Pinpoint the cell where the given text exists, returning its [X, Y] midpoint coordinate. 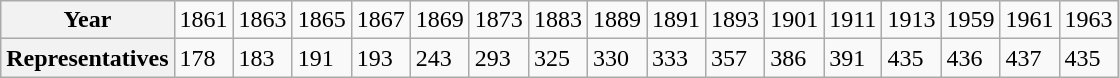
1869 [440, 20]
386 [794, 58]
Representatives [88, 58]
436 [970, 58]
1913 [912, 20]
1863 [262, 20]
357 [736, 58]
1961 [1030, 20]
191 [322, 58]
1963 [1088, 20]
437 [1030, 58]
1861 [204, 20]
1901 [794, 20]
1911 [853, 20]
1889 [616, 20]
1959 [970, 20]
1891 [676, 20]
1873 [498, 20]
333 [676, 58]
1893 [736, 20]
325 [558, 58]
293 [498, 58]
Year [88, 20]
243 [440, 58]
178 [204, 58]
391 [853, 58]
1865 [322, 20]
193 [380, 58]
183 [262, 58]
330 [616, 58]
1867 [380, 20]
1883 [558, 20]
